Find where the given text appears and provide that cell's center as [X, Y] coordinate. 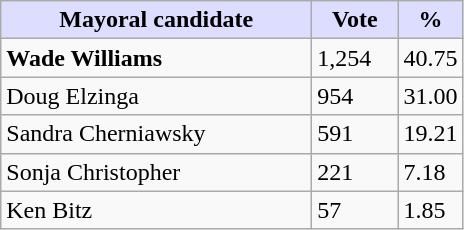
40.75 [430, 58]
% [430, 20]
Vote [355, 20]
Doug Elzinga [156, 96]
1,254 [355, 58]
591 [355, 134]
Sandra Cherniawsky [156, 134]
Sonja Christopher [156, 172]
221 [355, 172]
Ken Bitz [156, 210]
7.18 [430, 172]
31.00 [430, 96]
1.85 [430, 210]
Wade Williams [156, 58]
57 [355, 210]
19.21 [430, 134]
954 [355, 96]
Mayoral candidate [156, 20]
